Return the (X, Y) coordinate for the center point of the cell that contains the specified text.  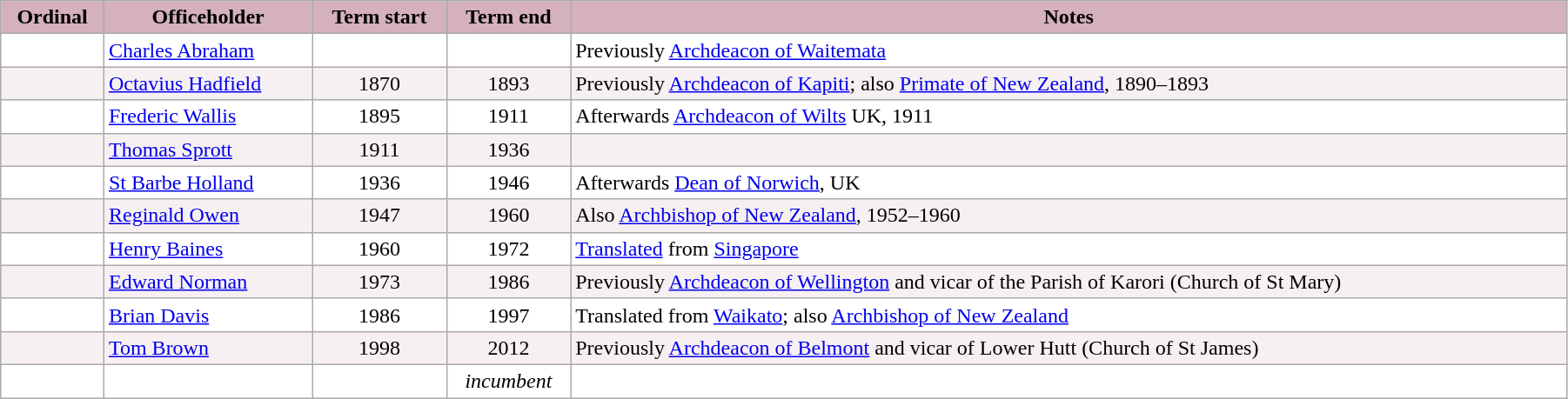
Edward Norman (207, 282)
Notes (1069, 17)
Reginald Owen (207, 216)
Term end (508, 17)
2012 (508, 348)
Octavius Hadfield (207, 83)
Brian Davis (207, 315)
Previously Archdeacon of Kapiti; also Primate of New Zealand, 1890–1893 (1069, 83)
Frederic Wallis (207, 116)
Previously Archdeacon of Wellington and vicar of the Parish of Karori (Church of St Mary) (1069, 282)
Tom Brown (207, 348)
St Barbe Holland (207, 183)
Henry Baines (207, 249)
1973 (379, 282)
Officeholder (207, 17)
1997 (508, 315)
Previously Archdeacon of Waitemata (1069, 50)
1893 (508, 83)
Thomas Sprott (207, 150)
1895 (379, 116)
1870 (379, 83)
1998 (379, 348)
Previously Archdeacon of Belmont and vicar of Lower Hutt (Church of St James) (1069, 348)
Afterwards Archdeacon of Wilts UK, 1911 (1069, 116)
1947 (379, 216)
Charles Abraham (207, 50)
Term start (379, 17)
1972 (508, 249)
Also Archbishop of New Zealand, 1952–1960 (1069, 216)
Translated from Singapore (1069, 249)
Translated from Waikato; also Archbishop of New Zealand (1069, 315)
Afterwards Dean of Norwich, UK (1069, 183)
1946 (508, 183)
Ordinal (52, 17)
incumbent (508, 381)
